Pinpoint the cell where the given text exists, returning its [X, Y] midpoint coordinate. 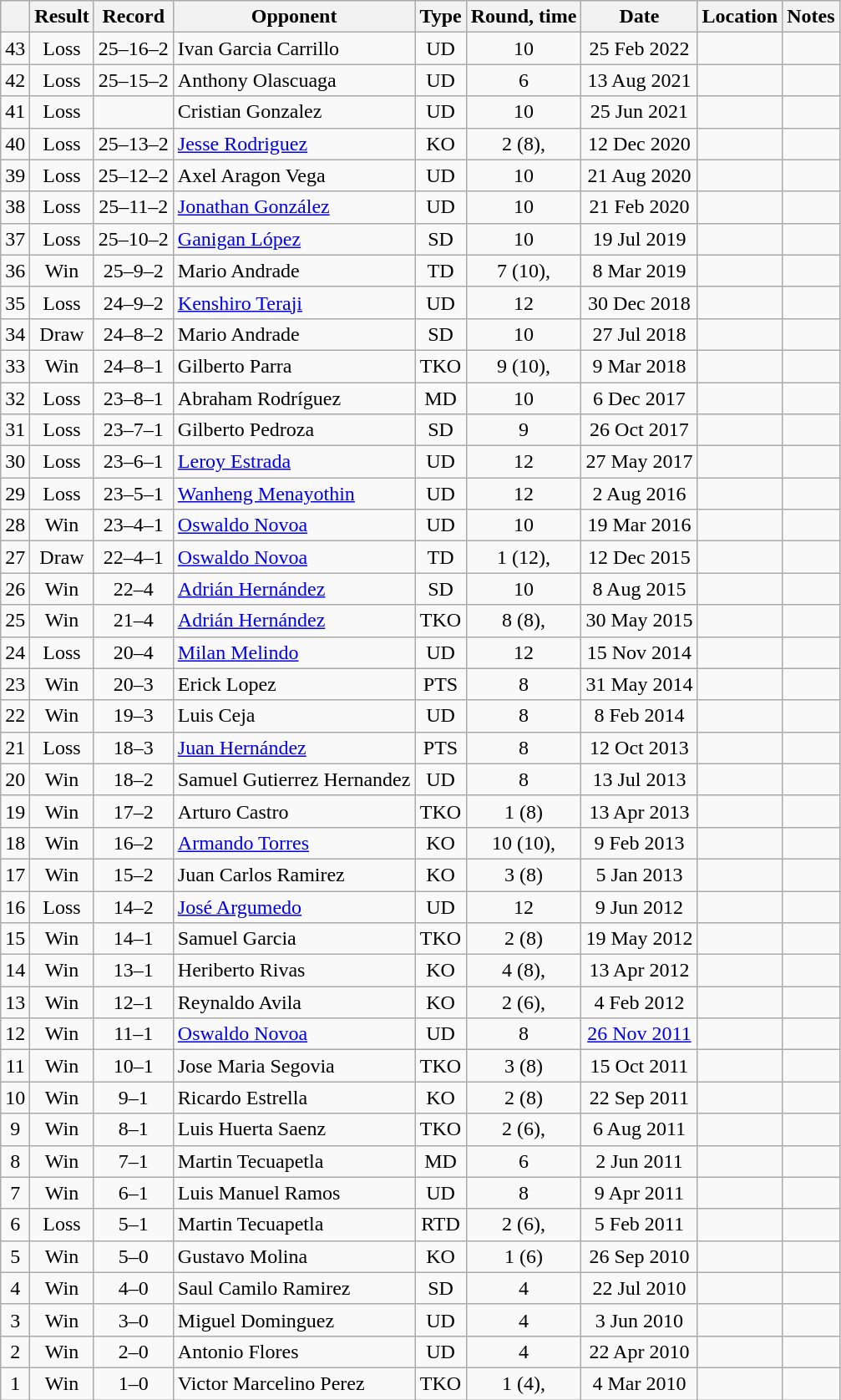
25–10–2 [134, 239]
Erick Lopez [294, 684]
5 Feb 2011 [640, 1225]
5 Jan 2013 [640, 875]
24–9–2 [134, 302]
28 [15, 525]
25–9–2 [134, 271]
21 Aug 2020 [640, 175]
2 (8), [524, 144]
14–2 [134, 906]
Heriberto Rivas [294, 971]
Gilberto Pedroza [294, 430]
23–8–1 [134, 398]
19 Mar 2016 [640, 525]
Jonathan González [294, 207]
Abraham Rodríguez [294, 398]
10–1 [134, 1066]
39 [15, 175]
Samuel Garcia [294, 939]
Arturo Castro [294, 811]
23–6–1 [134, 462]
30 May 2015 [640, 621]
1 (6) [524, 1256]
6–1 [134, 1193]
23–4–1 [134, 525]
Wanheng Menayothin [294, 494]
37 [15, 239]
Cristian Gonzalez [294, 112]
Type [441, 17]
24 [15, 652]
6 Dec 2017 [640, 398]
Milan Melindo [294, 652]
40 [15, 144]
26 [15, 589]
25 Feb 2022 [640, 48]
12 Dec 2015 [640, 557]
Notes [811, 17]
9–1 [134, 1098]
12 Dec 2020 [640, 144]
Date [640, 17]
Armando Torres [294, 843]
15 Oct 2011 [640, 1066]
22 Sep 2011 [640, 1098]
15 Nov 2014 [640, 652]
22 Jul 2010 [640, 1288]
36 [15, 271]
8 Feb 2014 [640, 716]
15 [15, 939]
1 (4), [524, 1383]
25 [15, 621]
15–2 [134, 875]
35 [15, 302]
Anthony Olascuaga [294, 80]
4–0 [134, 1288]
9 Mar 2018 [640, 366]
27 Jul 2018 [640, 334]
32 [15, 398]
24–8–1 [134, 366]
23–5–1 [134, 494]
9 (10), [524, 366]
25–11–2 [134, 207]
42 [15, 80]
5–1 [134, 1225]
20–3 [134, 684]
20–4 [134, 652]
22–4 [134, 589]
8–1 [134, 1129]
4 (8), [524, 971]
1 (8) [524, 811]
Reynaldo Avila [294, 1002]
18–3 [134, 748]
17 [15, 875]
21–4 [134, 621]
12–1 [134, 1002]
24–8–2 [134, 334]
5–0 [134, 1256]
4 Feb 2012 [640, 1002]
Saul Camilo Ramirez [294, 1288]
38 [15, 207]
14 [15, 971]
10 (10), [524, 843]
13 Apr 2013 [640, 811]
18–2 [134, 779]
21 Feb 2020 [640, 207]
Samuel Gutierrez Hernandez [294, 779]
Juan Hernández [294, 748]
19 May 2012 [640, 939]
25 Jun 2021 [640, 112]
25–16–2 [134, 48]
RTD [441, 1225]
27 May 2017 [640, 462]
5 [15, 1256]
Round, time [524, 17]
2 Aug 2016 [640, 494]
13 Jul 2013 [640, 779]
41 [15, 112]
Miguel Dominguez [294, 1320]
20 [15, 779]
Luis Manuel Ramos [294, 1193]
16 [15, 906]
23 [15, 684]
Result [62, 17]
31 May 2014 [640, 684]
Opponent [294, 17]
Leroy Estrada [294, 462]
Ganigan López [294, 239]
4 Mar 2010 [640, 1383]
18 [15, 843]
2–0 [134, 1352]
Victor Marcelino Perez [294, 1383]
Gilberto Parra [294, 366]
11–1 [134, 1034]
26 Sep 2010 [640, 1256]
3 [15, 1320]
30 Dec 2018 [640, 302]
14–1 [134, 939]
27 [15, 557]
8 (8), [524, 621]
21 [15, 748]
11 [15, 1066]
7 [15, 1193]
31 [15, 430]
17–2 [134, 811]
1–0 [134, 1383]
22 Apr 2010 [640, 1352]
25–12–2 [134, 175]
Record [134, 17]
Luis Ceja [294, 716]
13 [15, 1002]
1 [15, 1383]
13–1 [134, 971]
25–15–2 [134, 80]
30 [15, 462]
9 Apr 2011 [640, 1193]
13 Apr 2012 [640, 971]
2 [15, 1352]
Ricardo Estrella [294, 1098]
Jesse Rodriguez [294, 144]
Location [740, 17]
Juan Carlos Ramirez [294, 875]
1 (12), [524, 557]
Ivan Garcia Carrillo [294, 48]
19 [15, 811]
9 Feb 2013 [640, 843]
7 (10), [524, 271]
6 Aug 2011 [640, 1129]
3–0 [134, 1320]
33 [15, 366]
Luis Huerta Saenz [294, 1129]
43 [15, 48]
Axel Aragon Vega [294, 175]
29 [15, 494]
23–7–1 [134, 430]
19–3 [134, 716]
9 Jun 2012 [640, 906]
26 Oct 2017 [640, 430]
12 Oct 2013 [640, 748]
22–4–1 [134, 557]
16–2 [134, 843]
Antonio Flores [294, 1352]
26 Nov 2011 [640, 1034]
3 Jun 2010 [640, 1320]
Kenshiro Teraji [294, 302]
7–1 [134, 1161]
22 [15, 716]
José Argumedo [294, 906]
19 Jul 2019 [640, 239]
34 [15, 334]
25–13–2 [134, 144]
13 Aug 2021 [640, 80]
8 Mar 2019 [640, 271]
Jose Maria Segovia [294, 1066]
2 Jun 2011 [640, 1161]
8 Aug 2015 [640, 589]
Gustavo Molina [294, 1256]
